Pinpoint the cell where the given text exists, returning its [X, Y] midpoint coordinate. 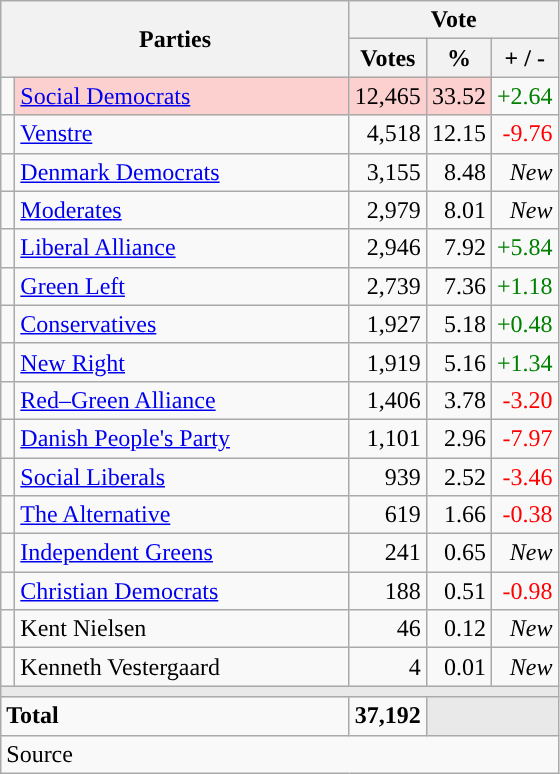
12,465 [388, 96]
2,979 [388, 210]
+5.84 [524, 248]
188 [388, 591]
37,192 [388, 716]
Kent Nielsen [182, 629]
2.96 [458, 438]
0.12 [458, 629]
+1.34 [524, 362]
New Right [182, 362]
33.52 [458, 96]
Moderates [182, 210]
-9.76 [524, 134]
Liberal Alliance [182, 248]
Source [280, 754]
46 [388, 629]
Red–Green Alliance [182, 400]
8.01 [458, 210]
2,946 [388, 248]
8.48 [458, 172]
1,927 [388, 324]
7.36 [458, 286]
Green Left [182, 286]
2,739 [388, 286]
Parties [176, 39]
Vote [454, 20]
1,919 [388, 362]
1,101 [388, 438]
Social Liberals [182, 477]
Social Democrats [182, 96]
5.18 [458, 324]
-0.38 [524, 515]
Kenneth Vestergaard [182, 667]
4,518 [388, 134]
% [458, 58]
-7.97 [524, 438]
0.65 [458, 553]
+ / - [524, 58]
Votes [388, 58]
12.15 [458, 134]
0.01 [458, 667]
241 [388, 553]
Danish People's Party [182, 438]
Total [176, 716]
3.78 [458, 400]
-0.98 [524, 591]
Denmark Democrats [182, 172]
939 [388, 477]
Christian Democrats [182, 591]
+2.64 [524, 96]
1,406 [388, 400]
+0.48 [524, 324]
619 [388, 515]
-3.46 [524, 477]
Independent Greens [182, 553]
Venstre [182, 134]
2.52 [458, 477]
7.92 [458, 248]
5.16 [458, 362]
Conservatives [182, 324]
-3.20 [524, 400]
4 [388, 667]
+1.18 [524, 286]
0.51 [458, 591]
The Alternative [182, 515]
1.66 [458, 515]
3,155 [388, 172]
